Locate the cell with the specified text and output its (x, y) center coordinate. 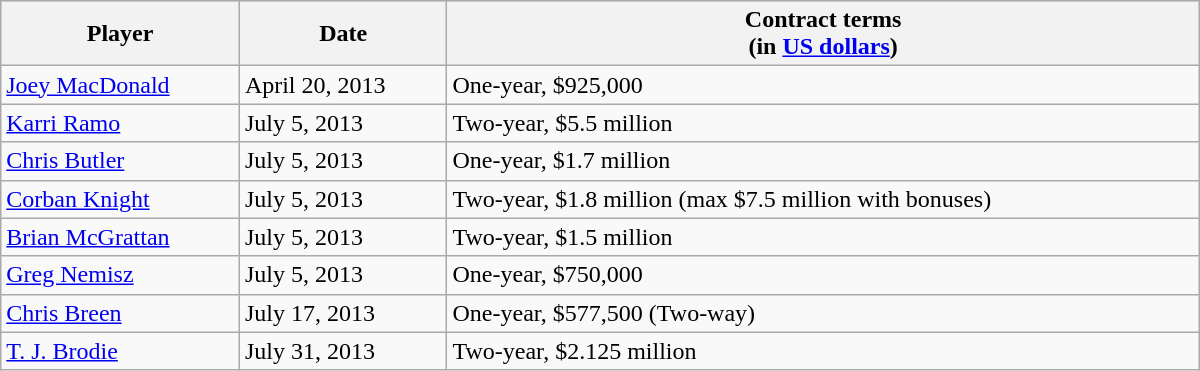
Joey MacDonald (120, 85)
Two-year, $5.5 million (823, 123)
April 20, 2013 (343, 85)
Chris Breen (120, 313)
One-year, $925,000 (823, 85)
July 31, 2013 (343, 351)
Chris Butler (120, 161)
Corban Knight (120, 199)
One-year, $577,500 (Two-way) (823, 313)
T. J. Brodie (120, 351)
Brian McGrattan (120, 237)
July 17, 2013 (343, 313)
Karri Ramo (120, 123)
Contract terms(in US dollars) (823, 34)
Two-year, $1.8 million (max $7.5 million with bonuses) (823, 199)
One-year, $750,000 (823, 275)
Greg Nemisz (120, 275)
One-year, $1.7 million (823, 161)
Date (343, 34)
Two-year, $2.125 million (823, 351)
Two-year, $1.5 million (823, 237)
Player (120, 34)
